Return the [x, y] coordinate for the center point of the cell that contains the specified text.  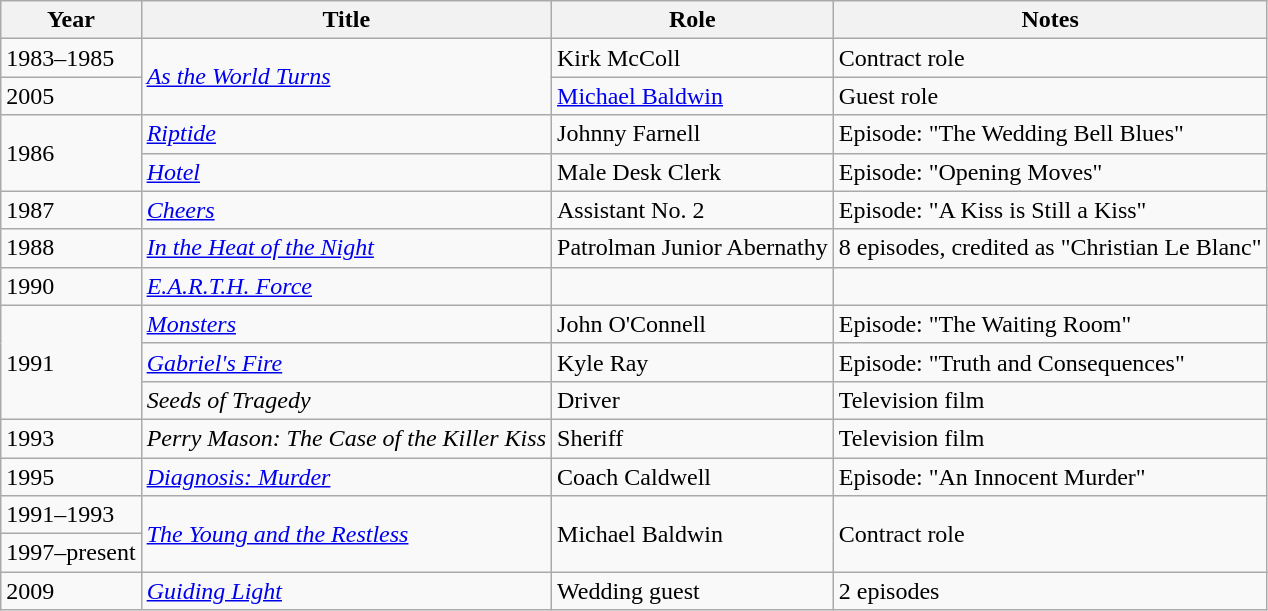
1987 [71, 210]
Episode: "The Waiting Room" [1050, 324]
Cheers [346, 210]
Driver [693, 400]
Riptide [346, 134]
Role [693, 20]
Episode: "An Innocent Murder" [1050, 477]
E.A.R.T.H. Force [346, 286]
As the World Turns [346, 77]
Johnny Farnell [693, 134]
Assistant No. 2 [693, 210]
Coach Caldwell [693, 477]
Patrolman Junior Abernathy [693, 248]
8 episodes, credited as "Christian Le Blanc" [1050, 248]
Notes [1050, 20]
Diagnosis: Murder [346, 477]
1991 [71, 362]
John O'Connell [693, 324]
Kirk McColl [693, 58]
1988 [71, 248]
The Young and the Restless [346, 534]
Male Desk Clerk [693, 172]
1997–present [71, 553]
Guest role [1050, 96]
1991–1993 [71, 515]
2009 [71, 591]
Monsters [346, 324]
Episode: "The Wedding Bell Blues" [1050, 134]
2 episodes [1050, 591]
1986 [71, 153]
Hotel [346, 172]
Perry Mason: The Case of the Killer Kiss [346, 438]
1993 [71, 438]
Title [346, 20]
Episode: "Truth and Consequences" [1050, 362]
Seeds of Tragedy [346, 400]
Kyle Ray [693, 362]
1995 [71, 477]
Wedding guest [693, 591]
Episode: "A Kiss is Still a Kiss" [1050, 210]
Gabriel's Fire [346, 362]
Sheriff [693, 438]
In the Heat of the Night [346, 248]
Year [71, 20]
2005 [71, 96]
Guiding Light [346, 591]
1983–1985 [71, 58]
Episode: "Opening Moves" [1050, 172]
1990 [71, 286]
